Pinpoint the cell where the given text exists, returning its [x, y] midpoint coordinate. 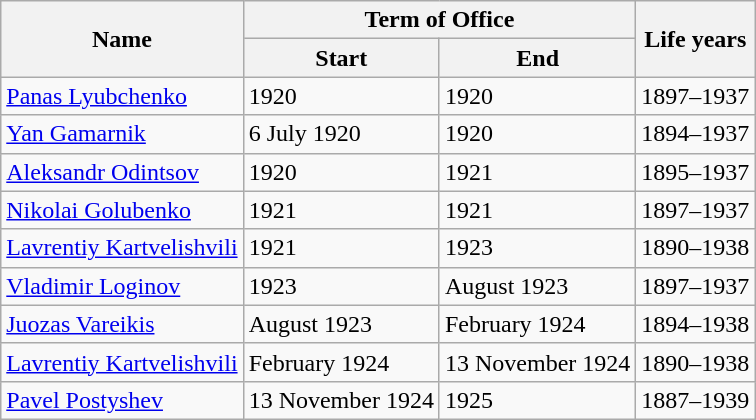
Term of Office [440, 20]
Start [341, 58]
1894–1937 [696, 134]
Aleksandr Odintsov [122, 172]
6 July 1920 [341, 134]
1895–1937 [696, 172]
1925 [537, 400]
Vladimir Loginov [122, 286]
Nikolai Golubenko [122, 210]
Life years [696, 39]
Pavel Postyshev [122, 400]
Juozas Vareikis [122, 324]
Yan Gamarnik [122, 134]
Name [122, 39]
1887–1939 [696, 400]
1894–1938 [696, 324]
End [537, 58]
Panas Lyubchenko [122, 96]
